Locate the cell with the specified text and output its (X, Y) center coordinate. 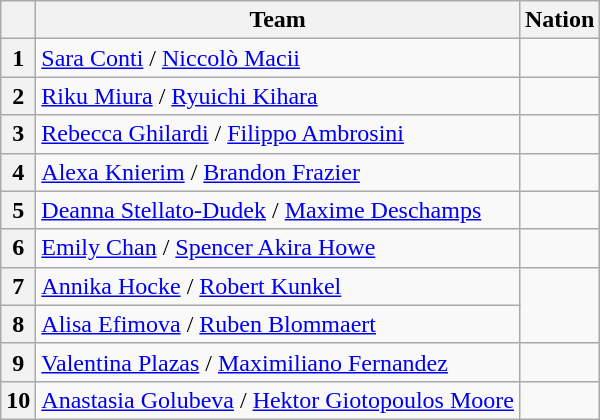
Riku Miura / Ryuichi Kihara (278, 96)
10 (18, 400)
Rebecca Ghilardi / Filippo Ambrosini (278, 134)
3 (18, 134)
1 (18, 58)
Anastasia Golubeva / Hektor Giotopoulos Moore (278, 400)
Emily Chan / Spencer Akira Howe (278, 248)
7 (18, 286)
Alexa Knierim / Brandon Frazier (278, 172)
Deanna Stellato-Dudek / Maxime Deschamps (278, 210)
Annika Hocke / Robert Kunkel (278, 286)
4 (18, 172)
Sara Conti / Niccolò Macii (278, 58)
Valentina Plazas / Maximiliano Fernandez (278, 362)
Nation (559, 20)
Alisa Efimova / Ruben Blommaert (278, 324)
6 (18, 248)
5 (18, 210)
2 (18, 96)
8 (18, 324)
9 (18, 362)
Team (278, 20)
